Return the [x, y] coordinate for the center point of the cell that contains the specified text.  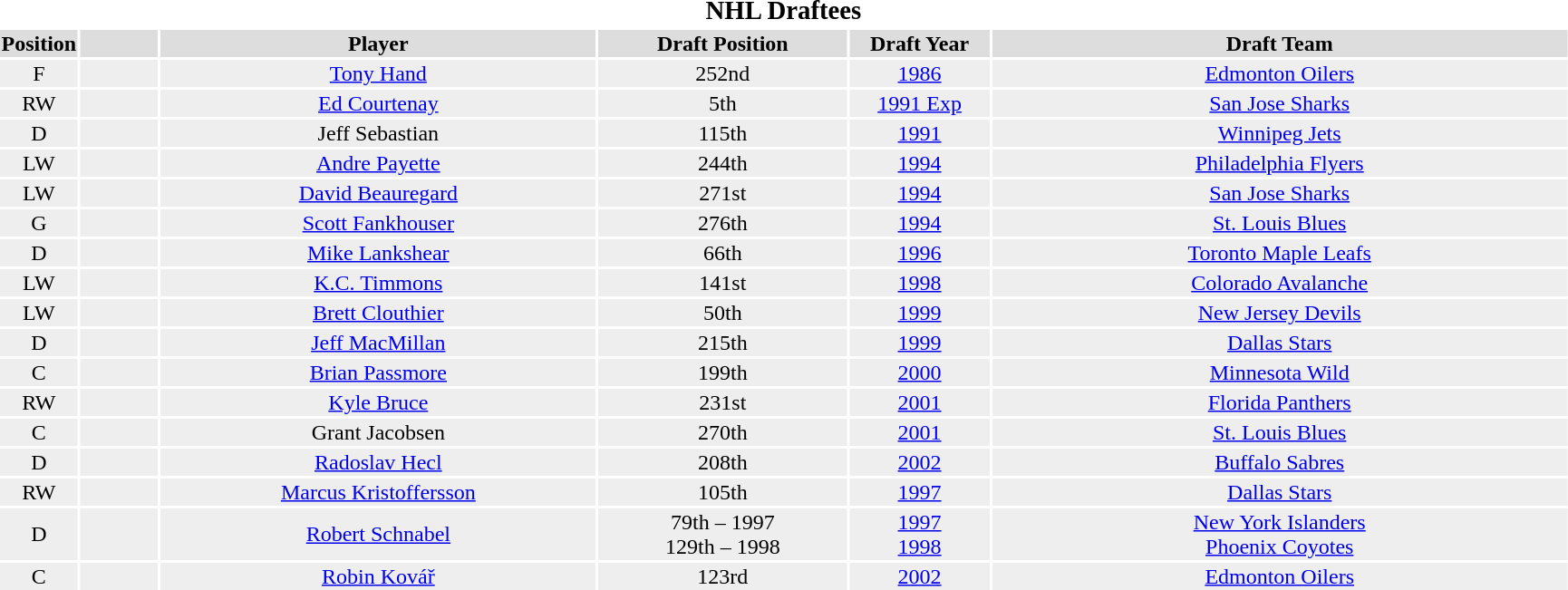
1997 [919, 492]
K.C. Timmons [378, 283]
Brett Clouthier [378, 313]
208th [722, 462]
Brian Passmore [378, 372]
1998 [919, 283]
Draft Position [722, 44]
Toronto Maple Leafs [1280, 253]
Draft Team [1280, 44]
Marcus Kristoffersson [378, 492]
Robin Kovář [378, 576]
Player [378, 44]
19971998 [919, 535]
F [39, 73]
Kyle Bruce [378, 402]
123rd [722, 576]
199th [722, 372]
141st [722, 283]
271st [722, 193]
252nd [722, 73]
Radoslav Hecl [378, 462]
Colorado Avalanche [1280, 283]
New Jersey Devils [1280, 313]
215th [722, 343]
270th [722, 432]
Scott Fankhouser [378, 223]
1991 Exp [919, 103]
G [39, 223]
David Beauregard [378, 193]
Jeff MacMillan [378, 343]
Mike Lankshear [378, 253]
Ed Courtenay [378, 103]
231st [722, 402]
5th [722, 103]
1991 [919, 133]
Andre Payette [378, 163]
Tony Hand [378, 73]
Florida Panthers [1280, 402]
Jeff Sebastian [378, 133]
244th [722, 163]
1996 [919, 253]
1986 [919, 73]
79th – 1997129th – 1998 [722, 535]
Draft Year [919, 44]
Position [39, 44]
276th [722, 223]
Robert Schnabel [378, 535]
New York IslandersPhoenix Coyotes [1280, 535]
66th [722, 253]
Minnesota Wild [1280, 372]
2000 [919, 372]
Philadelphia Flyers [1280, 163]
115th [722, 133]
Winnipeg Jets [1280, 133]
Grant Jacobsen [378, 432]
Buffalo Sabres [1280, 462]
105th [722, 492]
50th [722, 313]
